Capture the cell that displays the provided text and extract its [X, Y] central coordinate. 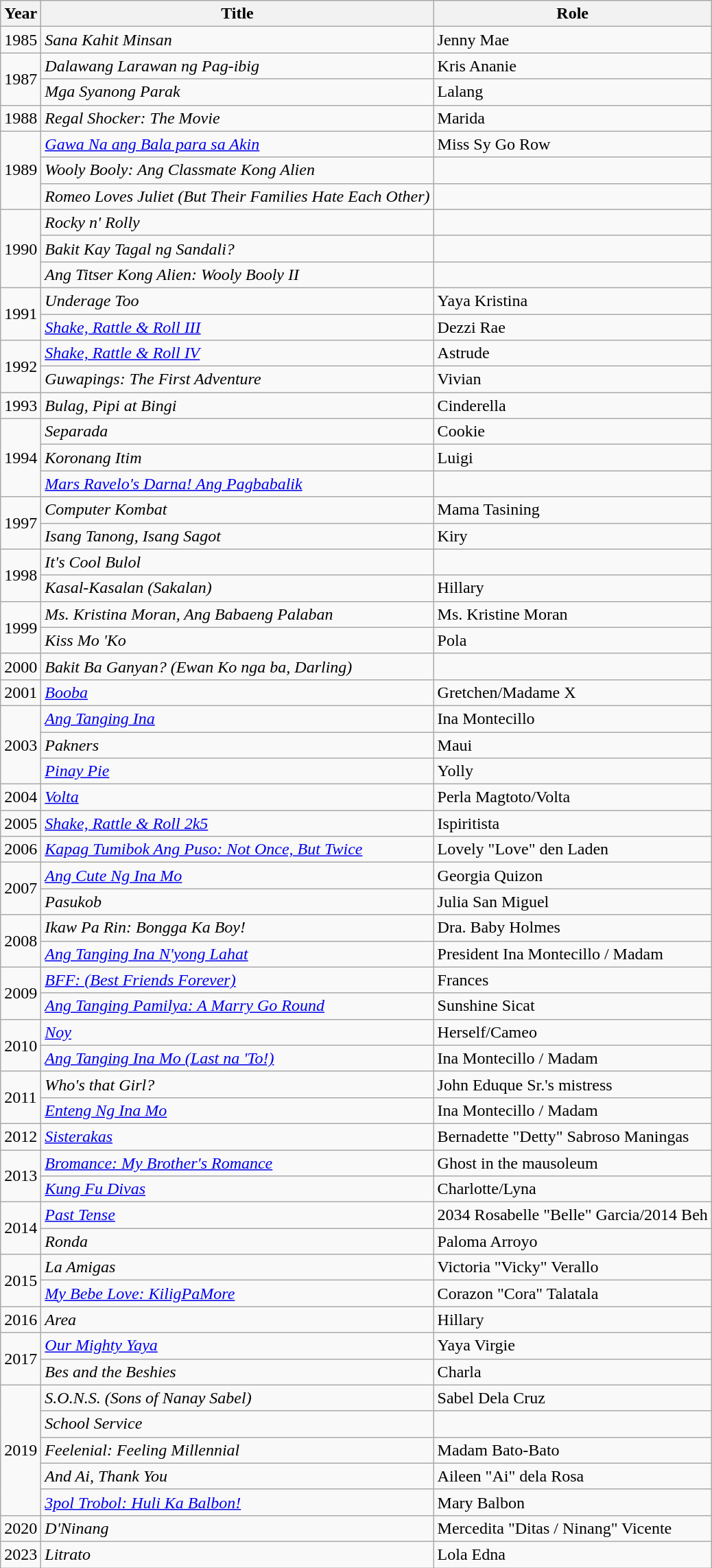
BFF: (Best Friends Forever) [237, 980]
Computer Kombat [237, 510]
School Service [237, 1424]
Lola Edna [572, 1554]
Pinay Pie [237, 771]
2015 [21, 1280]
Gawa Na ang Bala para sa Akin [237, 144]
1991 [21, 314]
1990 [21, 248]
2010 [21, 1045]
Charla [572, 1372]
Perla Magtoto/Volta [572, 797]
2004 [21, 797]
Ang Titser Kong Alien: Wooly Booly II [237, 274]
Aileen "Ai" dela Rosa [572, 1476]
Jenny Mae [572, 40]
Kasal-Kasalan (Sakalan) [237, 588]
Frances [572, 980]
2009 [21, 993]
Kris Ananie [572, 66]
Corazon "Cora" Talatala [572, 1294]
2017 [21, 1359]
Romeo Loves Juliet (But Their Families Hate Each Other) [237, 196]
Bromance: My Brother's Romance [237, 1163]
Pasukob [237, 902]
Pakners [237, 745]
Litrato [237, 1554]
Miss Sy Go Row [572, 144]
1989 [21, 170]
Bernadette "Detty" Sabroso Maningas [572, 1136]
1988 [21, 118]
1985 [21, 40]
1987 [21, 79]
My Bebe Love: KiligPaMore [237, 1294]
2001 [21, 692]
Mga Syanong Parak [237, 92]
Area [237, 1320]
Ghost in the mausoleum [572, 1163]
1992 [21, 366]
Volta [237, 797]
Sana Kahit Minsan [237, 40]
Shake, Rattle & Roll 2k5 [237, 823]
Mary Balbon [572, 1502]
2008 [21, 941]
Dra. Baby Holmes [572, 928]
1999 [21, 627]
Kiss Mo 'Ko [237, 640]
2003 [21, 745]
Madam Bato-Bato [572, 1450]
Pola [572, 640]
Bakit Ba Ganyan? (Ewan Ko nga ba, Darling) [237, 666]
Rocky n' Rolly [237, 222]
Mercedita "Ditas / Ninang" Vicente [572, 1528]
1993 [21, 406]
Ang Tanging Ina Mo (Last na 'To!) [237, 1058]
And Ai, Thank You [237, 1476]
2020 [21, 1528]
2012 [21, 1136]
Koronang Itim [237, 458]
2005 [21, 823]
Paloma Arroyo [572, 1241]
Marida [572, 118]
2007 [21, 889]
Julia San Miguel [572, 902]
Ikaw Pa Rin: Bongga Ka Boy! [237, 928]
Ang Cute Ng Ina Mo [237, 876]
Cookie [572, 432]
Past Tense [237, 1215]
2014 [21, 1228]
Feelenial: Feeling Millennial [237, 1450]
2006 [21, 850]
Who's that Girl? [237, 1084]
It's Cool Bulol [237, 562]
1997 [21, 523]
Gretchen/Madame X [572, 692]
Shake, Rattle & Roll III [237, 327]
Bulag, Pipi at Bingi [237, 406]
1994 [21, 458]
Isang Tanong, Isang Sagot [237, 536]
Sunshine Sicat [572, 1006]
Yolly [572, 771]
Ang Tanging Ina N'yong Lahat [237, 954]
2023 [21, 1554]
Ispiritista [572, 823]
Herself/Cameo [572, 1032]
Shake, Rattle & Roll IV [237, 353]
Mama Tasining [572, 510]
Booba [237, 692]
Victoria "Vicky" Verallo [572, 1267]
Maui [572, 745]
Yaya Kristina [572, 301]
Ang Tanging Pamilya: A Marry Go Round [237, 1006]
Kiry [572, 536]
Noy [237, 1032]
Lovely "Love" den Laden [572, 850]
Ronda [237, 1241]
2000 [21, 666]
Sisterakas [237, 1136]
D'Ninang [237, 1528]
Ms. Kristine Moran [572, 614]
Mars Ravelo's Darna! Ang Pagbabalik [237, 484]
2019 [21, 1450]
Sabel Dela Cruz [572, 1398]
Cinderella [572, 406]
Ang Tanging Ina [237, 718]
Bes and the Beshies [237, 1372]
Regal Shocker: The Movie [237, 118]
2013 [21, 1176]
Role [572, 14]
Lalang [572, 92]
Bakit Kay Tagal ng Sandali? [237, 248]
Charlotte/Lyna [572, 1189]
Underage Too [237, 301]
Astrude [572, 353]
Ms. Kristina Moran, Ang Babaeng Palaban [237, 614]
1998 [21, 575]
2034 Rosabelle "Belle" Garcia/2014 Beh [572, 1215]
President Ina Montecillo / Madam [572, 954]
Yaya Virgie [572, 1346]
Guwapings: The First Adventure [237, 379]
Luigi [572, 458]
Our Mighty Yaya [237, 1346]
Kapag Tumibok Ang Puso: Not Once, But Twice [237, 850]
John Eduque Sr.'s mistress [572, 1084]
La Amigas [237, 1267]
Kung Fu Divas [237, 1189]
Wooly Booly: Ang Classmate Kong Alien [237, 170]
Ina Montecillo [572, 718]
Dalawang Larawan ng Pag-ibig [237, 66]
Vivian [572, 379]
2011 [21, 1097]
Year [21, 14]
Georgia Quizon [572, 876]
2016 [21, 1320]
Dezzi Rae [572, 327]
Title [237, 14]
Separada [237, 432]
Enteng Ng Ina Mo [237, 1110]
S.O.N.S. (Sons of Nanay Sabel) [237, 1398]
3pol Trobol: Huli Ka Balbon! [237, 1502]
